Pinpoint the cell where the given text exists, returning its [X, Y] midpoint coordinate. 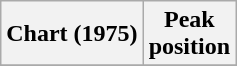
Peakposition [189, 34]
Chart (1975) [72, 34]
